Detect which cell encompasses the target text, then output its (X, Y) center coordinate. 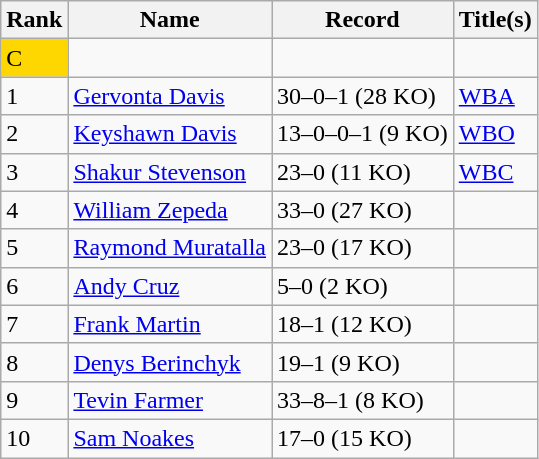
8 (34, 362)
WBO (495, 134)
Record (363, 20)
6 (34, 286)
WBC (495, 172)
33–0 (27 KO) (363, 210)
17–0 (15 KO) (363, 438)
Denys Berinchyk (170, 362)
7 (34, 324)
30–0–1 (28 KO) (363, 96)
5–0 (2 KO) (363, 286)
William Zepeda (170, 210)
Andy Cruz (170, 286)
1 (34, 96)
Tevin Farmer (170, 400)
Sam Noakes (170, 438)
23–0 (17 KO) (363, 248)
2 (34, 134)
19–1 (9 KO) (363, 362)
Gervonta Davis (170, 96)
10 (34, 438)
Title(s) (495, 20)
4 (34, 210)
3 (34, 172)
Keyshawn Davis (170, 134)
WBA (495, 96)
Shakur Stevenson (170, 172)
C (34, 58)
23–0 (11 KO) (363, 172)
Frank Martin (170, 324)
9 (34, 400)
Raymond Muratalla (170, 248)
13–0–0–1 (9 KO) (363, 134)
Name (170, 20)
Rank (34, 20)
5 (34, 248)
18–1 (12 KO) (363, 324)
33–8–1 (8 KO) (363, 400)
